Provide the [x, y] coordinate of the cell's center where the given text is located.  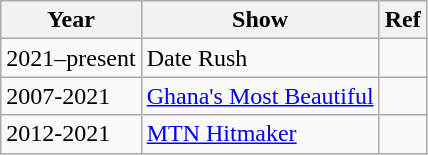
Date Rush [260, 58]
2012-2021 [71, 134]
Ghana's Most Beautiful [260, 96]
MTN Hitmaker [260, 134]
Show [260, 20]
Ref [402, 20]
Year [71, 20]
2021–present [71, 58]
2007-2021 [71, 96]
